Extract the (x, y) coordinate from the center of the cell holding the provided text.  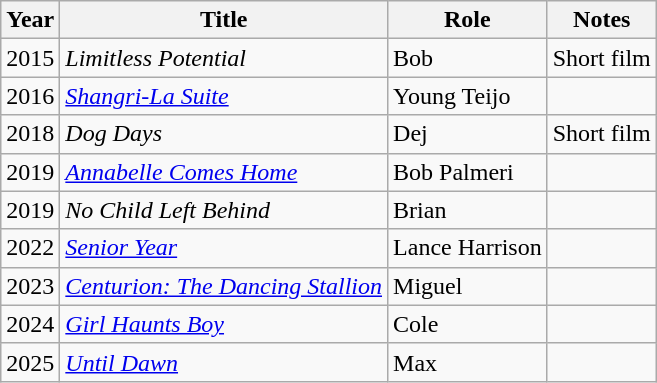
Bob Palmeri (468, 172)
Dej (468, 134)
Title (224, 20)
Max (468, 362)
Brian (468, 210)
Young Teijo (468, 96)
2025 (30, 362)
Year (30, 20)
Bob (468, 58)
2023 (30, 286)
No Child Left Behind (224, 210)
Until Dawn (224, 362)
2015 (30, 58)
Role (468, 20)
Notes (602, 20)
Miguel (468, 286)
Senior Year (224, 248)
Cole (468, 324)
2022 (30, 248)
Girl Haunts Boy (224, 324)
Lance Harrison (468, 248)
Centurion: The Dancing Stallion (224, 286)
2016 (30, 96)
Shangri-La Suite (224, 96)
Limitless Potential (224, 58)
Annabelle Comes Home (224, 172)
2018 (30, 134)
Dog Days (224, 134)
2024 (30, 324)
